Capture the cell that displays the provided text and extract its [x, y] central coordinate. 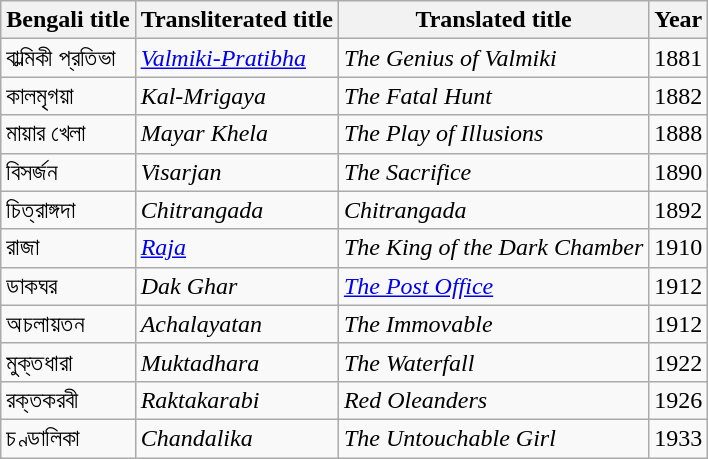
Bengali title [68, 20]
Translated title [493, 20]
The Sacrifice [493, 172]
Year [678, 20]
1881 [678, 58]
The Waterfall [493, 362]
চণ্ডালিকা [68, 438]
রক্তকরবী [68, 400]
অচলায়তন [68, 324]
Transliterated title [236, 20]
The Immovable [493, 324]
Raja [236, 248]
মুক্তধারা [68, 362]
Kal-Mrigaya [236, 96]
1882 [678, 96]
The Genius of Valmiki [493, 58]
1890 [678, 172]
1892 [678, 210]
1910 [678, 248]
The King of the Dark Chamber [493, 248]
Muktadhara [236, 362]
Mayar Khela [236, 134]
রাজা [68, 248]
1888 [678, 134]
1926 [678, 400]
ডাকঘর [68, 286]
Visarjan [236, 172]
Chandalika [236, 438]
কালমৃগয়া [68, 96]
Raktakarabi [236, 400]
মায়ার খেলা [68, 134]
Red Oleanders [493, 400]
Dak Ghar [236, 286]
The Fatal Hunt [493, 96]
বাল্মিকী প্রতিভা [68, 58]
The Post Office [493, 286]
The Play of Illusions [493, 134]
1922 [678, 362]
বিসর্জন [68, 172]
The Untouchable Girl [493, 438]
চিত্রাঙ্গদা [68, 210]
Valmiki-Pratibha [236, 58]
Achalayatan [236, 324]
1933 [678, 438]
